Provide the (x, y) coordinate of the cell's center where the given text is located.  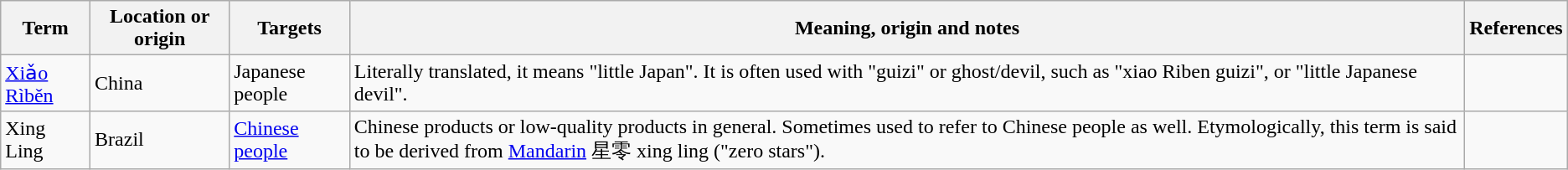
Meaning, origin and notes (906, 28)
Location or origin (160, 28)
Japanese people (290, 84)
Targets (290, 28)
China (160, 84)
References (1516, 28)
Xiǎo Rìběn (45, 84)
Chinese people (290, 140)
Term (45, 28)
Xing Ling (45, 140)
Brazil (160, 140)
Literally translated, it means "little Japan". It is often used with "guizi" or ghost/devil, such as "xiao Riben guizi", or "little Japanese devil". (906, 84)
